Determine the (X, Y) coordinate at the center of the cell enclosing the given text.  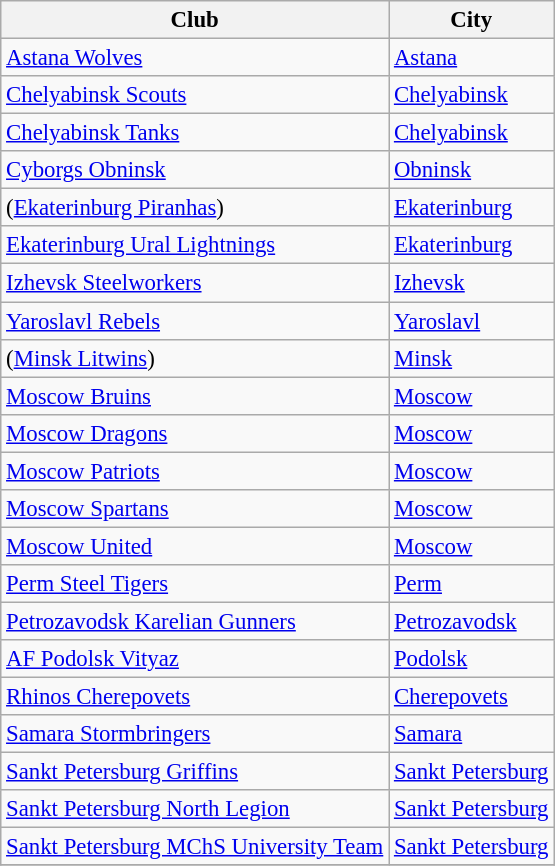
Yaroslavl Rebels (195, 321)
Sankt Petersburg MChS University Team (195, 847)
AF Podolsk Vityaz (195, 659)
Sankt Petersburg North Legion (195, 809)
Yaroslavl (472, 321)
City (472, 20)
Ekaterinburg Ural Lightnings (195, 245)
Chelyabinsk Tanks (195, 133)
Club (195, 20)
Moscow United (195, 546)
Perm Steel Tigers (195, 584)
Rhinos Cherepovets (195, 697)
(Minsk Litwins) (195, 358)
Petrozavodsk Karelian Gunners (195, 621)
Obninsk (472, 170)
Astana Wolves (195, 58)
Perm (472, 584)
Astana (472, 58)
Petrozavodsk (472, 621)
Moscow Patriots (195, 471)
Izhevsk Steelworkers (195, 283)
Cyborgs Obninsk (195, 170)
Samara (472, 734)
Chelyabinsk Scouts (195, 95)
Cherepovets (472, 697)
Moscow Spartans (195, 509)
Izhevsk (472, 283)
Samara Stormbringers (195, 734)
Sankt Petersburg Griffins (195, 772)
Moscow Bruins (195, 396)
Moscow Dragons (195, 433)
Podolsk (472, 659)
Minsk (472, 358)
(Ekaterinburg Piranhas) (195, 208)
